Return the (X, Y) coordinate for the center point of the cell that contains the specified text.  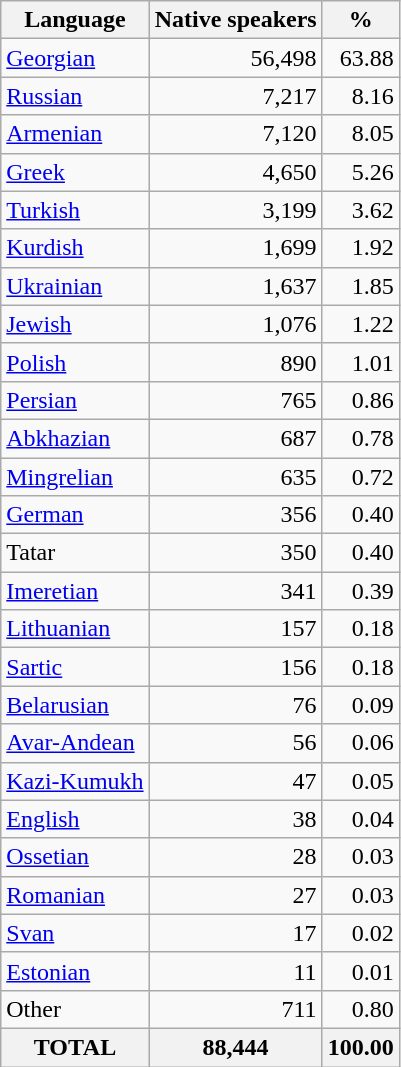
Russian (75, 96)
Greek (75, 172)
Persian (75, 400)
63.88 (360, 58)
1.22 (360, 324)
German (75, 515)
711 (236, 1009)
Mingrelian (75, 477)
156 (236, 667)
Ukrainian (75, 286)
1,699 (236, 248)
Romanian (75, 895)
1.01 (360, 362)
0.80 (360, 1009)
3.62 (360, 210)
635 (236, 477)
350 (236, 553)
3,199 (236, 210)
8.05 (360, 134)
0.86 (360, 400)
11 (236, 971)
765 (236, 400)
0.72 (360, 477)
0.04 (360, 819)
Other (75, 1009)
Imeretian (75, 591)
Ossetian (75, 857)
157 (236, 629)
Lithuanian (75, 629)
1.92 (360, 248)
76 (236, 705)
Polish (75, 362)
0.06 (360, 743)
100.00 (360, 1047)
Turkish (75, 210)
Belarusian (75, 705)
Armenian (75, 134)
Svan (75, 933)
341 (236, 591)
1,637 (236, 286)
356 (236, 515)
0.78 (360, 438)
27 (236, 895)
28 (236, 857)
56,498 (236, 58)
7,217 (236, 96)
88,444 (236, 1047)
4,650 (236, 172)
890 (236, 362)
Kazi-Kumukh (75, 781)
ТОТАL (75, 1047)
0.39 (360, 591)
38 (236, 819)
Tatar (75, 553)
Sartic (75, 667)
Native speakers (236, 20)
Georgian (75, 58)
56 (236, 743)
0.05 (360, 781)
1,076 (236, 324)
47 (236, 781)
7,120 (236, 134)
English (75, 819)
Avar-Andean (75, 743)
8.16 (360, 96)
0.01 (360, 971)
Abkhazian (75, 438)
% (360, 20)
0.02 (360, 933)
17 (236, 933)
1.85 (360, 286)
Jewish (75, 324)
Estonian (75, 971)
Language (75, 20)
0.09 (360, 705)
5.26 (360, 172)
Kurdish (75, 248)
687 (236, 438)
